Determine the (x, y) coordinate at the center of the cell enclosing the given text.  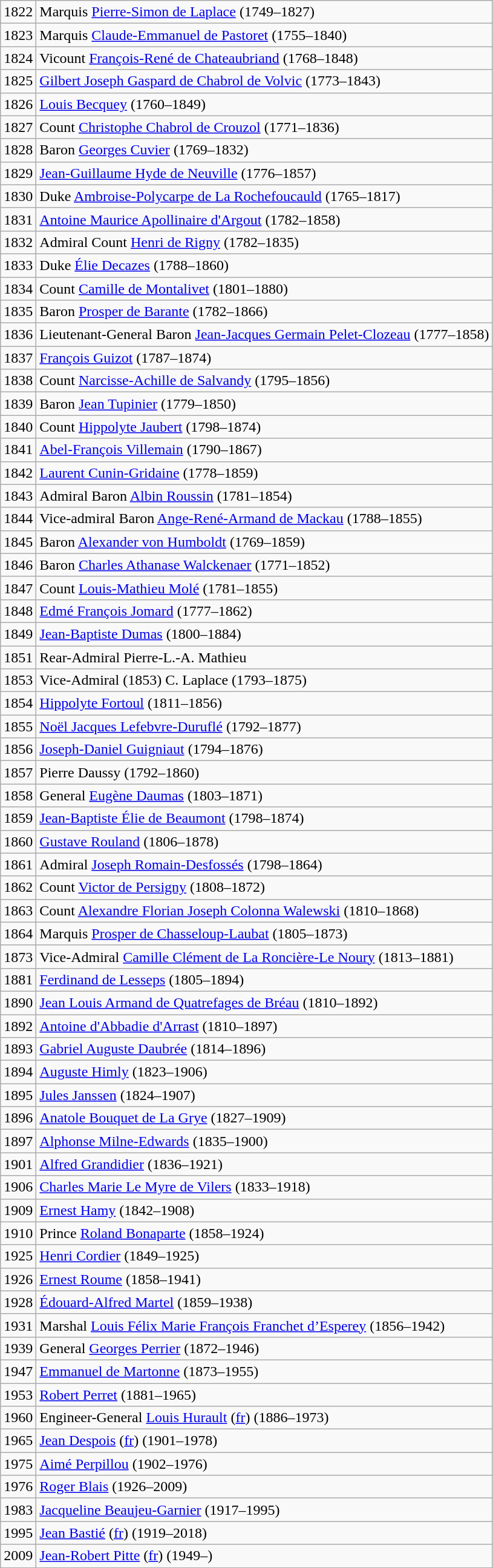
1831 (18, 219)
Louis Becquey (1760–1849) (264, 104)
1858 (18, 796)
1965 (18, 1441)
1837 (18, 358)
Gilbert Joseph Gaspard de Chabrol de Volvic (1773–1843) (264, 81)
Edmé François Jomard (1777–1862) (264, 611)
Hippolyte Fortoul (1811–1856) (264, 703)
1983 (18, 1510)
Marquis Claude-Emmanuel de Pastoret (1755–1840) (264, 35)
François Guizot (1787–1874) (264, 358)
1830 (18, 196)
Alphonse Milne-Edwards (1835–1900) (264, 1141)
1860 (18, 842)
Jean-Baptiste Élie de Beaumont (1798–1874) (264, 819)
Ferdinand de Lesseps (1805–1894) (264, 980)
1901 (18, 1164)
1947 (18, 1371)
Admiral Joseph Romain-Desfossés (1798–1864) (264, 865)
1925 (18, 1256)
Jean Louis Armand de Quatrefages de Bréau (1810–1892) (264, 1003)
Roger Blais (1926–2009) (264, 1487)
1859 (18, 819)
Jean Despois (fr) (1901–1978) (264, 1441)
1864 (18, 934)
Abel-François Villemain (1790–1867) (264, 450)
Baron Georges Cuvier (1769–1832) (264, 150)
Count Camille de Montalivet (1801–1880) (264, 289)
Vice-admiral Baron Ange-René-Armand de Mackau (1788–1855) (264, 519)
1825 (18, 81)
Count Hippolyte Jaubert (1798–1874) (264, 427)
1895 (18, 1095)
1928 (18, 1302)
1846 (18, 565)
Baron Charles Athanase Walckenaer (1771–1852) (264, 565)
1857 (18, 772)
1836 (18, 335)
Count Victor de Persigny (1808–1872) (264, 888)
Alfred Grandidier (1836–1921) (264, 1164)
General Georges Perrier (1872–1946) (264, 1348)
1840 (18, 427)
1823 (18, 35)
1856 (18, 749)
1896 (18, 1118)
1824 (18, 58)
Robert Perret (1881–1965) (264, 1394)
Vicount François-René de Chateaubriand (1768–1848) (264, 58)
1854 (18, 703)
1897 (18, 1141)
1881 (18, 980)
Auguste Himly (1823–1906) (264, 1072)
1926 (18, 1279)
1975 (18, 1464)
Laurent Cunin-Gridaine (1778–1859) (264, 473)
Pierre Daussy (1792–1860) (264, 772)
1832 (18, 242)
1873 (18, 957)
2009 (18, 1556)
Baron Alexander von Humboldt (1769–1859) (264, 542)
Jean-Robert Pitte (fr) (1949–) (264, 1556)
Aimé Perpillou (1902–1976) (264, 1464)
1960 (18, 1418)
1893 (18, 1049)
1853 (18, 680)
1847 (18, 588)
1849 (18, 634)
Édouard-Alfred Martel (1859–1938) (264, 1302)
1834 (18, 289)
1906 (18, 1187)
1995 (18, 1533)
Rear-Admiral Pierre-L.-A. Mathieu (264, 657)
Gustave Rouland (1806–1878) (264, 842)
Count Christophe Chabrol de Crouzol (1771–1836) (264, 127)
General Eugène Daumas (1803–1871) (264, 796)
Vice-Admiral (1853) C. Laplace (1793–1875) (264, 680)
Lieutenant-General Baron Jean-Jacques Germain Pelet-Clozeau (1777–1858) (264, 335)
Duke Élie Decazes (1788–1860) (264, 265)
Jean-Baptiste Dumas (1800–1884) (264, 634)
Antoine d'Abbadie d'Arrast (1810–1897) (264, 1026)
1862 (18, 888)
1953 (18, 1394)
1845 (18, 542)
1861 (18, 865)
1890 (18, 1003)
Count Louis-Mathieu Molé (1781–1855) (264, 588)
Jean Bastié (fr) (1919–2018) (264, 1533)
Baron Prosper de Barante (1782–1866) (264, 312)
1848 (18, 611)
1931 (18, 1325)
Count Narcisse-Achille de Salvandy (1795–1856) (264, 381)
Marquis Pierre-Simon de Laplace (1749–1827) (264, 12)
1863 (18, 911)
Duke Ambroise-Polycarpe de La Rochefoucauld (1765–1817) (264, 196)
Noël Jacques Lefebvre-Duruflé (1792–1877) (264, 726)
1843 (18, 496)
1841 (18, 450)
Prince Roland Bonaparte (1858–1924) (264, 1233)
Jacqueline Beaujeu-Garnier (1917–1995) (264, 1510)
1844 (18, 519)
Admiral Baron Albin Roussin (1781–1854) (264, 496)
1827 (18, 127)
1939 (18, 1348)
1835 (18, 312)
1910 (18, 1233)
Baron Jean Tupinier (1779–1850) (264, 404)
Henri Cordier (1849–1925) (264, 1256)
1826 (18, 104)
1822 (18, 12)
Jean-Guillaume Hyde de Neuville (1776–1857) (264, 173)
Ernest Roume (1858–1941) (264, 1279)
1828 (18, 150)
Antoine Maurice Apollinaire d'Argout (1782–1858) (264, 219)
1833 (18, 265)
Jules Janssen (1824–1907) (264, 1095)
Anatole Bouquet de La Grye (1827–1909) (264, 1118)
1839 (18, 404)
Marquis Prosper de Chasseloup-Laubat (1805–1873) (264, 934)
Vice-Admiral Camille Clément de La Roncière-Le Noury (1813–1881) (264, 957)
Joseph-Daniel Guigniaut (1794–1876) (264, 749)
Marshal Louis Félix Marie François Franchet d’Esperey (1856–1942) (264, 1325)
1838 (18, 381)
Count Alexandre Florian Joseph Colonna Walewski (1810–1868) (264, 911)
Admiral Count Henri de Rigny (1782–1835) (264, 242)
1909 (18, 1210)
1855 (18, 726)
Gabriel Auguste Daubrée (1814–1896) (264, 1049)
Ernest Hamy (1842–1908) (264, 1210)
Charles Marie Le Myre de Vilers (1833–1918) (264, 1187)
1842 (18, 473)
1976 (18, 1487)
1851 (18, 657)
Engineer-General Louis Hurault (fr) (1886–1973) (264, 1418)
1894 (18, 1072)
Emmanuel de Martonne (1873–1955) (264, 1371)
1892 (18, 1026)
1829 (18, 173)
